Extract the [x, y] coordinate from the center of the cell holding the provided text.  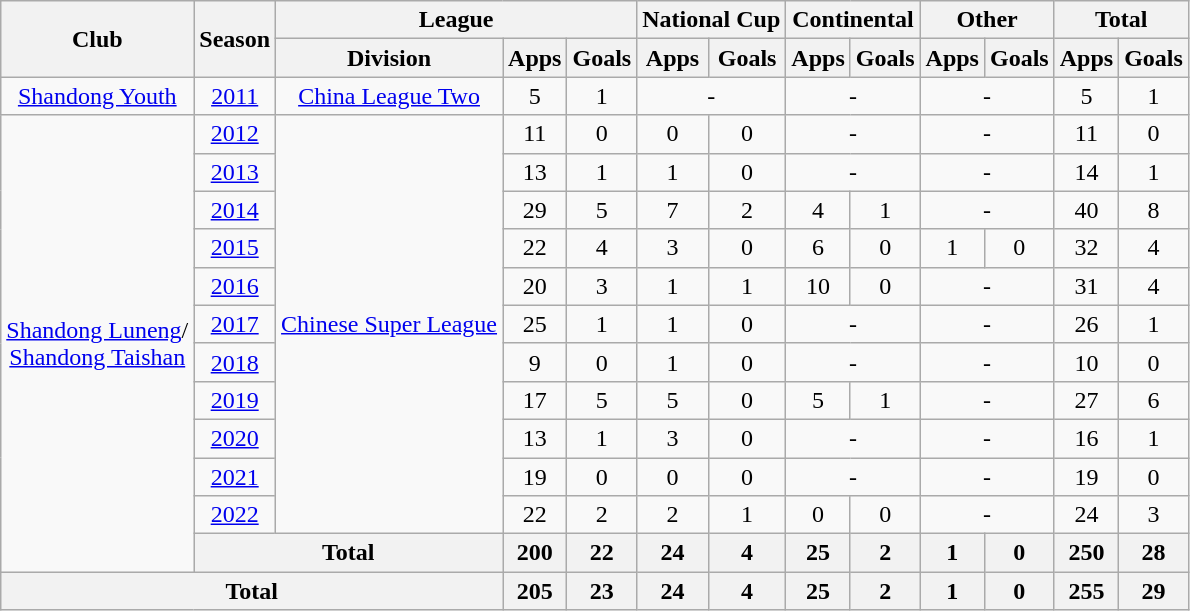
205 [535, 591]
28 [1154, 553]
200 [535, 553]
2020 [235, 438]
7 [673, 210]
2012 [235, 134]
31 [1086, 286]
2013 [235, 172]
2014 [235, 210]
8 [1154, 210]
17 [535, 400]
China League Two [390, 96]
League [456, 20]
Other [987, 20]
2018 [235, 362]
Season [235, 39]
National Cup [712, 20]
2022 [235, 515]
2021 [235, 477]
23 [602, 591]
20 [535, 286]
26 [1086, 324]
Chinese Super League [390, 324]
250 [1086, 553]
Club [98, 39]
2017 [235, 324]
2016 [235, 286]
14 [1086, 172]
9 [535, 362]
Division [390, 58]
2011 [235, 96]
Shandong Luneng/Shandong Taishan [98, 344]
Shandong Youth [98, 96]
32 [1086, 248]
2015 [235, 248]
27 [1086, 400]
255 [1086, 591]
16 [1086, 438]
2019 [235, 400]
40 [1086, 210]
Continental [853, 20]
